Detect which cell encompasses the target text, then output its (X, Y) center coordinate. 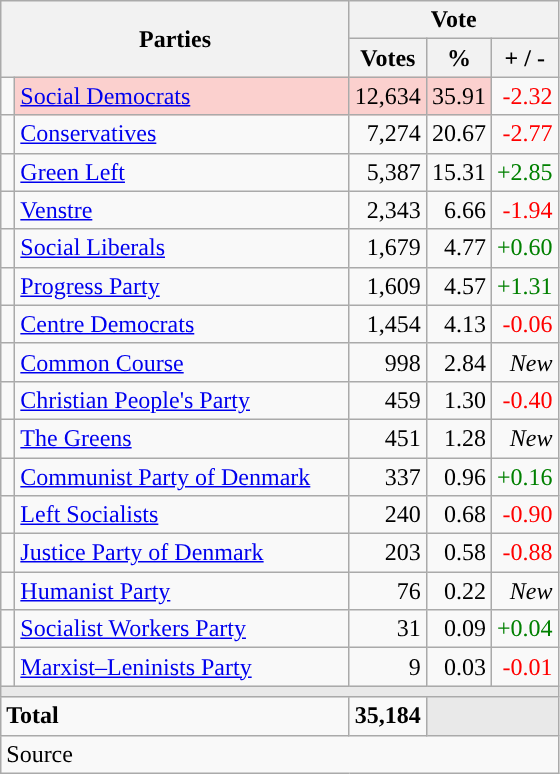
+2.85 (524, 172)
15.31 (458, 172)
Left Socialists (182, 515)
Progress Party (182, 286)
76 (388, 591)
Votes (388, 58)
35.91 (458, 96)
Christian People's Party (182, 400)
+ / - (524, 58)
4.57 (458, 286)
2,343 (388, 210)
Communist Party of Denmark (182, 477)
35,184 (388, 716)
0.03 (458, 667)
% (458, 58)
203 (388, 553)
0.58 (458, 553)
+0.16 (524, 477)
4.13 (458, 324)
+1.31 (524, 286)
1.28 (458, 438)
451 (388, 438)
Green Left (182, 172)
Socialist Workers Party (182, 629)
Common Course (182, 362)
-0.06 (524, 324)
2.84 (458, 362)
Justice Party of Denmark (182, 553)
9 (388, 667)
459 (388, 400)
Conservatives (182, 134)
The Greens (182, 438)
Social Liberals (182, 248)
1,609 (388, 286)
Marxist–Leninists Party (182, 667)
-0.88 (524, 553)
1.30 (458, 400)
-0.40 (524, 400)
6.66 (458, 210)
Centre Democrats (182, 324)
1,454 (388, 324)
Humanist Party (182, 591)
Venstre (182, 210)
Source (280, 754)
-0.90 (524, 515)
-1.94 (524, 210)
Social Democrats (182, 96)
Vote (454, 20)
-2.77 (524, 134)
0.09 (458, 629)
+0.60 (524, 248)
12,634 (388, 96)
337 (388, 477)
240 (388, 515)
31 (388, 629)
+0.04 (524, 629)
998 (388, 362)
0.68 (458, 515)
4.77 (458, 248)
Total (176, 716)
-0.01 (524, 667)
Parties (176, 39)
0.96 (458, 477)
-2.32 (524, 96)
20.67 (458, 134)
7,274 (388, 134)
1,679 (388, 248)
5,387 (388, 172)
0.22 (458, 591)
